Determine the (X, Y) coordinate at the center of the cell enclosing the given text.  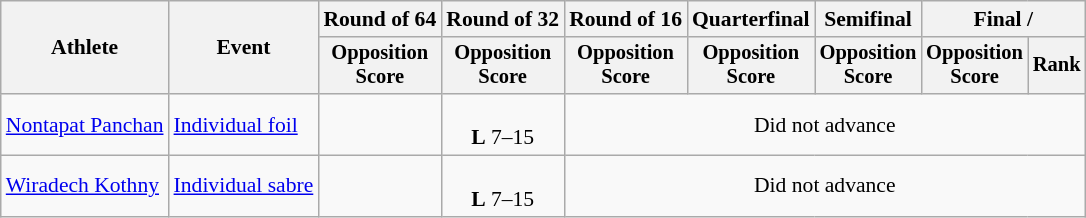
Round of 16 (626, 19)
Semifinal (868, 19)
Athlete (85, 48)
Round of 64 (380, 19)
Individual sabre (244, 186)
Event (244, 48)
Nontapat Panchan (85, 124)
Final / (1003, 19)
Wiradech Kothny (85, 186)
Round of 32 (502, 19)
Rank (1057, 66)
Quarterfinal (751, 19)
Individual foil (244, 124)
